Return the [X, Y] coordinate for the center point of the cell that contains the specified text.  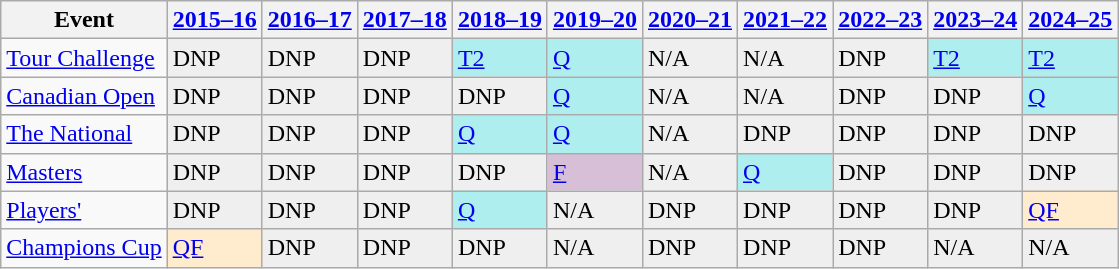
2017–18 [404, 20]
2016–17 [310, 20]
F [594, 172]
2015–16 [214, 20]
2018–19 [500, 20]
2019–20 [594, 20]
2020–21 [690, 20]
2023–24 [976, 20]
2021–22 [786, 20]
The National [84, 134]
Tour Challenge [84, 58]
Champions Cup [84, 248]
Event [84, 20]
2022–23 [880, 20]
Players' [84, 210]
Canadian Open [84, 96]
2024–25 [1070, 20]
Masters [84, 172]
